Extract the (X, Y) coordinate from the center of the cell holding the provided text.  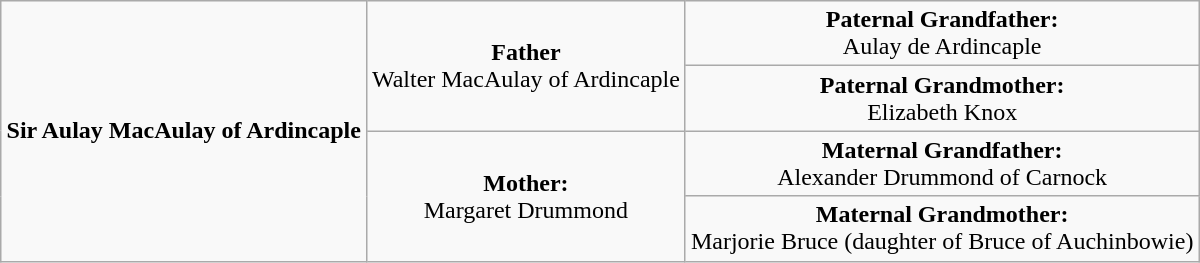
Maternal Grandfather:Alexander Drummond of Carnock (942, 164)
Paternal Grandmother:Elizabeth Knox (942, 98)
FatherWalter MacAulay of Ardincaple (526, 66)
Mother:Margaret Drummond (526, 196)
Paternal Grandfather:Aulay de Ardincaple (942, 34)
Sir Aulay MacAulay of Ardincaple (184, 131)
Maternal Grandmother:Marjorie Bruce (daughter of Bruce of Auchinbowie) (942, 228)
